For the text-containing cell, return its midpoint in [x, y] coordinate format. 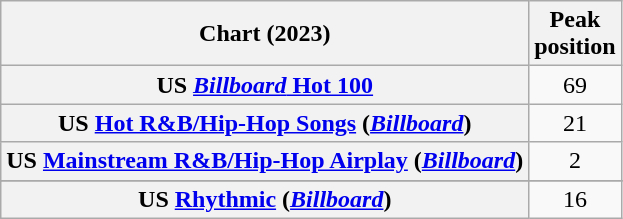
US Hot R&B/Hip-Hop Songs (Billboard) [265, 123]
69 [575, 85]
US Mainstream R&B/Hip-Hop Airplay (Billboard) [265, 161]
16 [575, 199]
21 [575, 123]
Peakposition [575, 34]
Chart (2023) [265, 34]
US Rhythmic (Billboard) [265, 199]
2 [575, 161]
US Billboard Hot 100 [265, 85]
